Detect which cell encompasses the target text, then output its (X, Y) center coordinate. 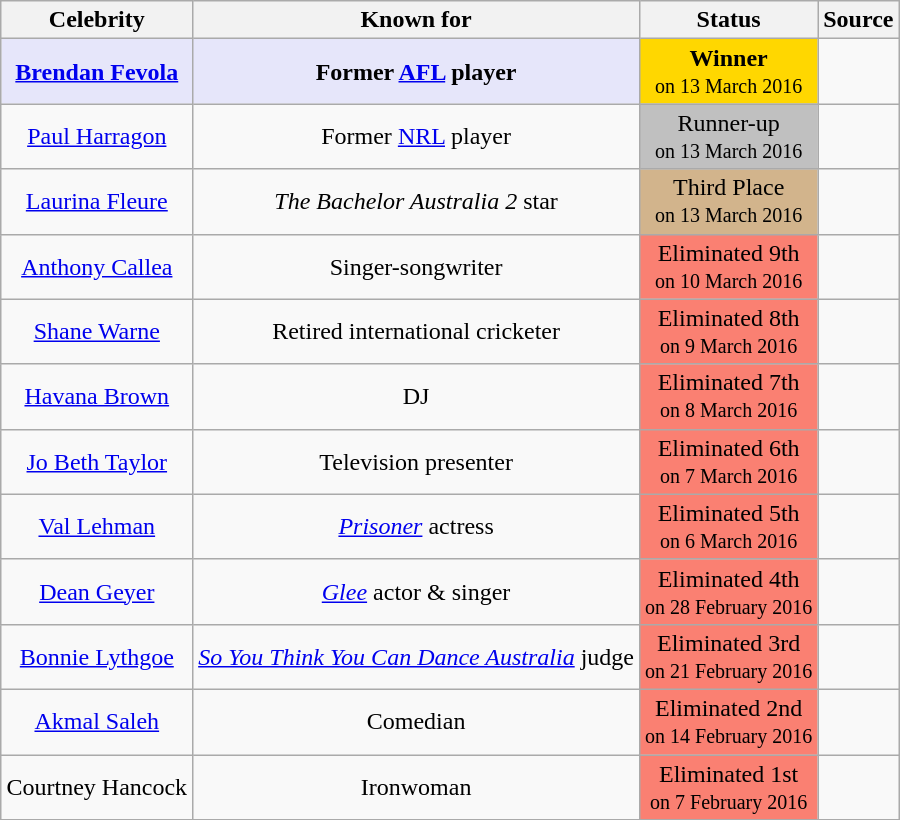
Paul Harragon (97, 136)
Akmal Saleh (97, 722)
Havana Brown (97, 396)
Television presenter (416, 462)
DJ (416, 396)
Val Lehman (97, 526)
The Bachelor Australia 2 star (416, 202)
Eliminated 6thon 7 March 2016 (729, 462)
Eliminated 4thon 28 February 2016 (729, 592)
Eliminated 2ndon 14 February 2016 (729, 722)
Retired international cricketer (416, 332)
Eliminated 8thon 9 March 2016 (729, 332)
Status (729, 20)
Comedian (416, 722)
Ironwoman (416, 786)
Eliminated 3rdon 21 February 2016 (729, 656)
Anthony Callea (97, 266)
Jo Beth Taylor (97, 462)
So You Think You Can Dance Australia judge (416, 656)
Former AFL player (416, 72)
Bonnie Lythgoe (97, 656)
Shane Warne (97, 332)
Runner-upon 13 March 2016 (729, 136)
Former NRL player (416, 136)
Winneron 13 March 2016 (729, 72)
Brendan Fevola (97, 72)
Eliminated 7thon 8 March 2016 (729, 396)
Prisoner actress (416, 526)
Eliminated 9thon 10 March 2016 (729, 266)
Glee actor & singer (416, 592)
Known for (416, 20)
Singer-songwriter (416, 266)
Laurina Fleure (97, 202)
Dean Geyer (97, 592)
Celebrity (97, 20)
Eliminated 1ston 7 February 2016 (729, 786)
Eliminated 5thon 6 March 2016 (729, 526)
Courtney Hancock (97, 786)
Third Placeon 13 March 2016 (729, 202)
Source (858, 20)
